Search for the cell housing the specified text and yield its [X, Y] center coordinate. 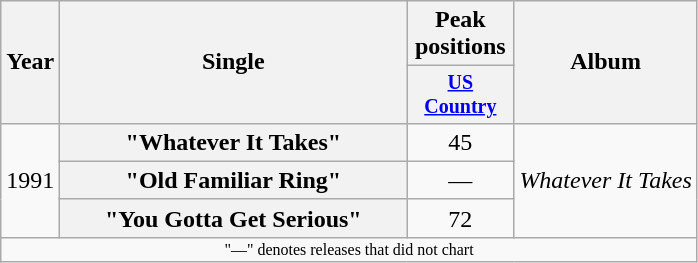
72 [460, 218]
"You Gotta Get Serious" [234, 218]
Peak positions [460, 34]
1991 [30, 180]
Album [606, 62]
US Country [460, 94]
"—" denotes releases that did not chart [350, 249]
— [460, 180]
"Old Familiar Ring" [234, 180]
"Whatever It Takes" [234, 142]
Single [234, 62]
Year [30, 62]
45 [460, 142]
Whatever It Takes [606, 180]
